Locate the cell with the specified text and output its (X, Y) center coordinate. 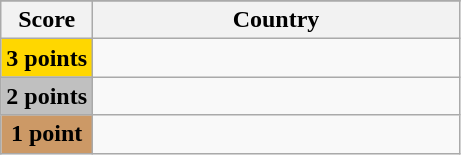
Country (276, 20)
3 points (47, 58)
2 points (47, 96)
1 point (47, 134)
Score (47, 20)
